Detect which cell encompasses the target text, then output its [X, Y] center coordinate. 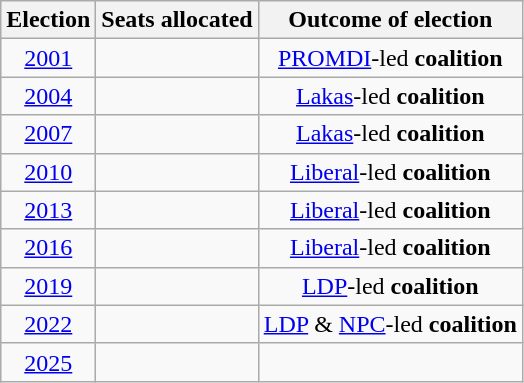
2004 [48, 96]
2025 [48, 362]
Outcome of election [390, 20]
LDP-led coalition [390, 286]
PROMDI-led coalition [390, 58]
2019 [48, 286]
2016 [48, 248]
2007 [48, 134]
LDP & NPC-led coalition [390, 324]
2010 [48, 172]
2022 [48, 324]
Election [48, 20]
Seats allocated [177, 20]
2013 [48, 210]
2001 [48, 58]
